Return [x, y] of the center of cell containing provided text 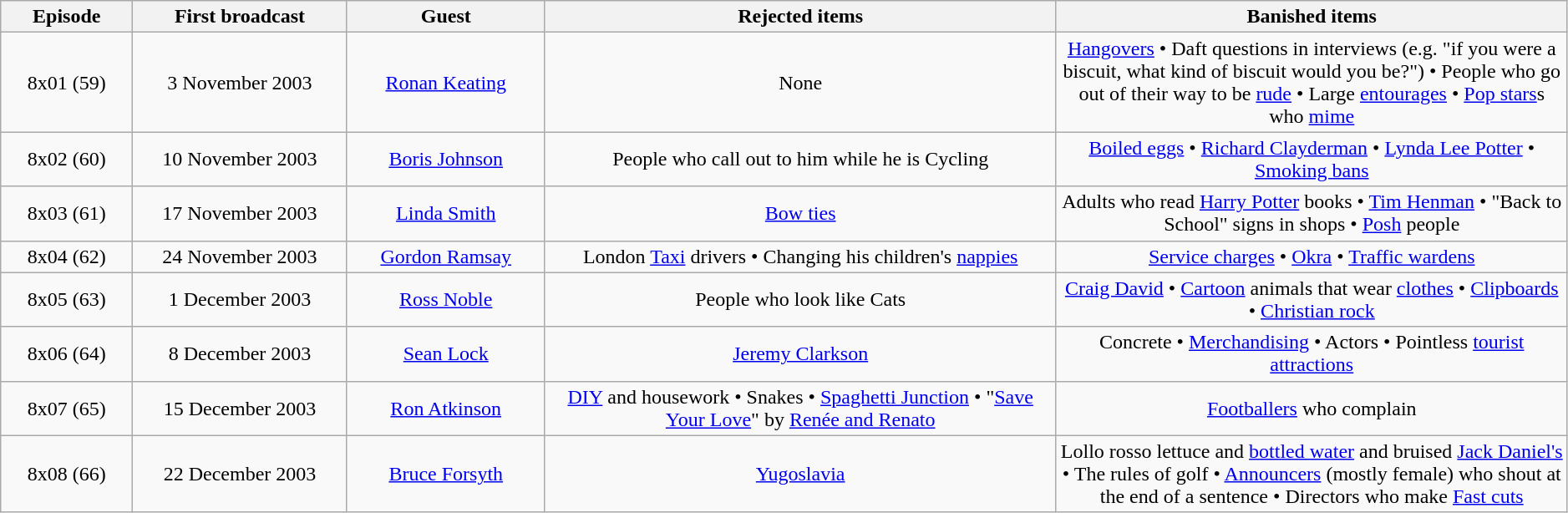
15 December 2003 [241, 408]
8x05 (63) [67, 299]
People who call out to him while he is Cycling [800, 159]
Service charges • Okra • Traffic wardens [1312, 256]
Bruce Forsyth [446, 474]
Linda Smith [446, 214]
22 December 2003 [241, 474]
Banished items [1312, 17]
None [800, 82]
Bow ties [800, 214]
DIY and housework • Snakes • Spaghetti Junction • "Save Your Love" by Renée and Renato [800, 408]
8x08 (66) [67, 474]
8x01 (59) [67, 82]
Jeremy Clarkson [800, 354]
8 December 2003 [241, 354]
1 December 2003 [241, 299]
Rejected items [800, 17]
Craig David • Cartoon animals that wear clothes • Clipboards • Christian rock [1312, 299]
Ross Noble [446, 299]
People who look like Cats [800, 299]
Guest [446, 17]
Yugoslavia [800, 474]
First broadcast [241, 17]
10 November 2003 [241, 159]
Concrete • Merchandising • Actors • Pointless tourist attractions [1312, 354]
Ron Atkinson [446, 408]
8x04 (62) [67, 256]
Ronan Keating [446, 82]
8x03 (61) [67, 214]
8x06 (64) [67, 354]
Footballers who complain [1312, 408]
8x02 (60) [67, 159]
3 November 2003 [241, 82]
24 November 2003 [241, 256]
Episode [67, 17]
Gordon Ramsay [446, 256]
Sean Lock [446, 354]
Boris Johnson [446, 159]
8x07 (65) [67, 408]
Adults who read Harry Potter books • Tim Henman • "Back to School" signs in shops • Posh people [1312, 214]
Boiled eggs • Richard Clayderman • Lynda Lee Potter • Smoking bans [1312, 159]
17 November 2003 [241, 214]
London Taxi drivers • Changing his children's nappies [800, 256]
